Scan for the cell matching the given text and deliver its (x, y) coordinate at center. 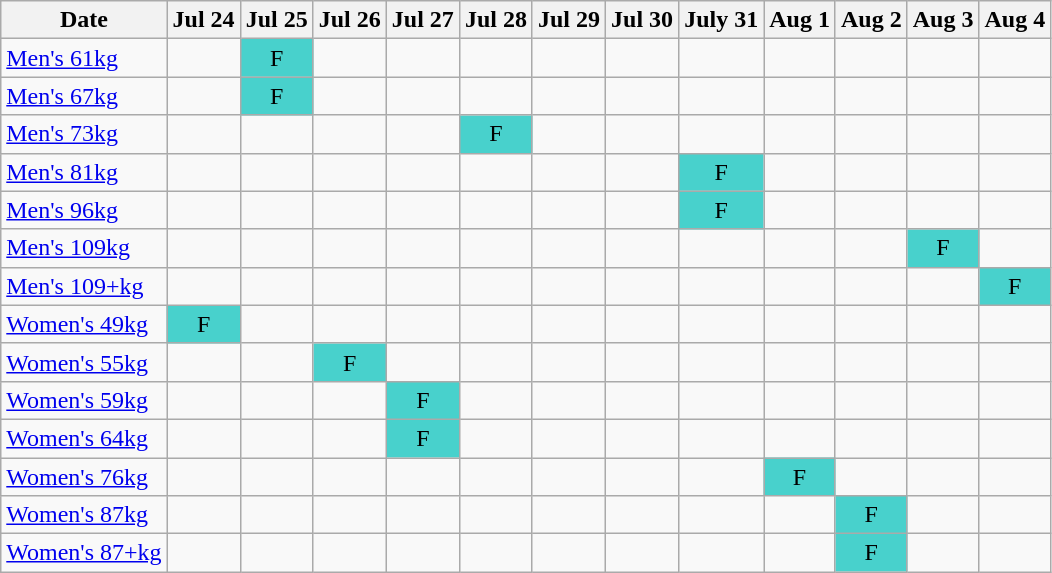
Men's 81kg (84, 172)
Date (84, 20)
Men's 61kg (84, 58)
Women's 55kg (84, 362)
Women's 87kg (84, 515)
Men's 96kg (84, 210)
Aug 2 (871, 20)
Jul 28 (496, 20)
Jul 26 (350, 20)
Women's 49kg (84, 324)
Women's 76kg (84, 477)
Aug 4 (1015, 20)
Jul 30 (642, 20)
Men's 73kg (84, 134)
July 31 (722, 20)
Men's 109kg (84, 248)
Jul 25 (276, 20)
Men's 67kg (84, 96)
Aug 3 (943, 20)
Women's 87+kg (84, 553)
Jul 27 (422, 20)
Women's 64kg (84, 438)
Men's 109+kg (84, 286)
Women's 59kg (84, 400)
Aug 1 (800, 20)
Jul 29 (568, 20)
Jul 24 (204, 20)
